Capture the cell that displays the provided text and extract its (X, Y) central coordinate. 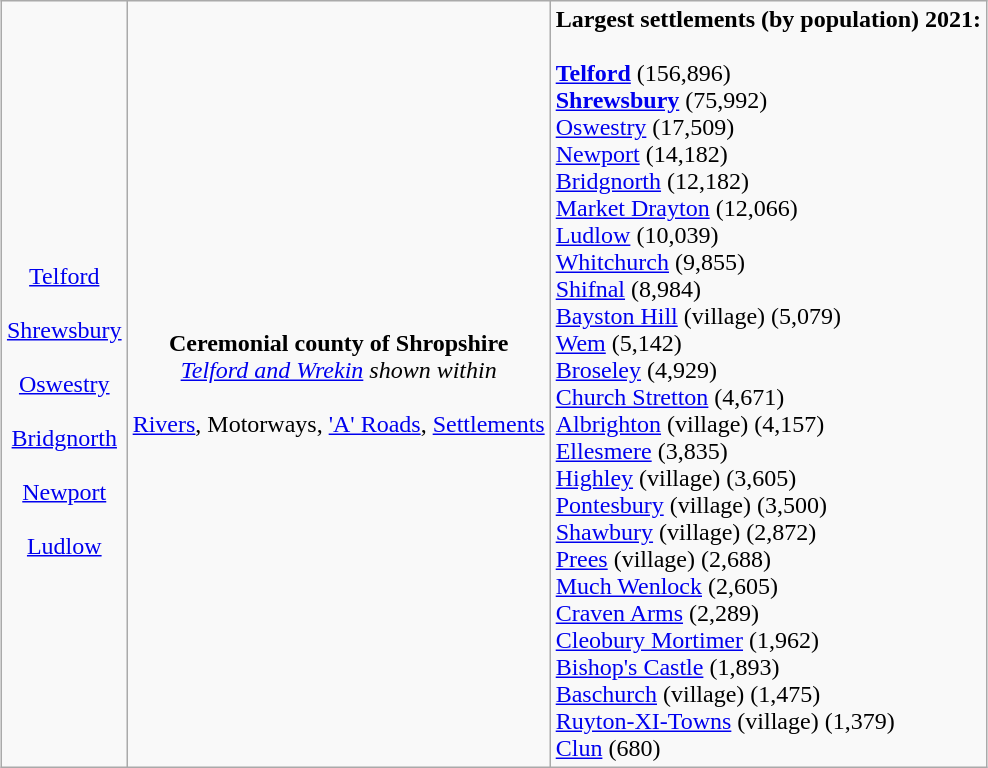
Ceremonial county of ShropshireTelford and Wrekin shown within Rivers, Motorways, 'A' Roads, Settlements (338, 384)
Telford Shrewsbury Oswestry Bridgnorth Newport Ludlow (64, 384)
